Extract the [x, y] coordinate from the center of the cell holding the provided text.  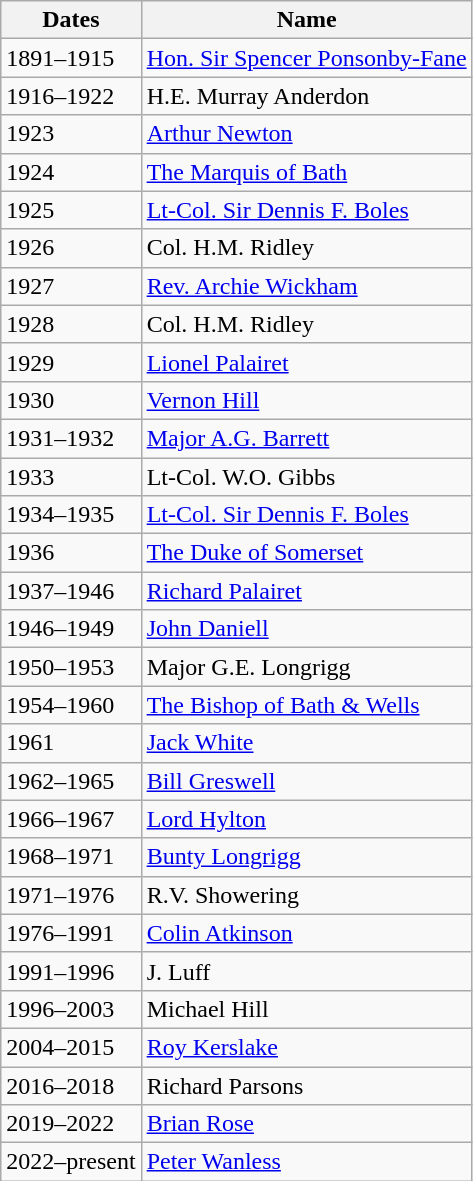
2016–2018 [71, 1085]
1966–1967 [71, 819]
1927 [71, 286]
1926 [71, 248]
R.V. Showering [306, 895]
1968–1971 [71, 857]
Hon. Sir Spencer Ponsonby-Fane [306, 58]
1930 [71, 400]
Lionel Palairet [306, 362]
1991–1996 [71, 971]
1954–1960 [71, 705]
Vernon Hill [306, 400]
Bunty Longrigg [306, 857]
Richard Parsons [306, 1085]
Lt-Col. W.O. Gibbs [306, 477]
2004–2015 [71, 1047]
Name [306, 20]
Brian Rose [306, 1124]
Arthur Newton [306, 134]
1937–1946 [71, 591]
Colin Atkinson [306, 933]
Lord Hylton [306, 819]
1933 [71, 477]
John Daniell [306, 629]
H.E. Murray Anderdon [306, 96]
1976–1991 [71, 933]
Major A.G. Barrett [306, 438]
The Bishop of Bath & Wells [306, 705]
1946–1949 [71, 629]
1924 [71, 172]
Rev. Archie Wickham [306, 286]
The Duke of Somerset [306, 553]
1931–1932 [71, 438]
Bill Greswell [306, 781]
Peter Wanless [306, 1162]
Richard Palairet [306, 591]
1929 [71, 362]
Dates [71, 20]
1961 [71, 743]
1923 [71, 134]
The Marquis of Bath [306, 172]
1950–1953 [71, 667]
1971–1976 [71, 895]
1962–1965 [71, 781]
Jack White [306, 743]
2022–present [71, 1162]
1891–1915 [71, 58]
J. Luff [306, 971]
2019–2022 [71, 1124]
1928 [71, 324]
1936 [71, 553]
1996–2003 [71, 1009]
1934–1935 [71, 515]
1916–1922 [71, 96]
Michael Hill [306, 1009]
Major G.E. Longrigg [306, 667]
1925 [71, 210]
Roy Kerslake [306, 1047]
